Provide the [X, Y] coordinate of the cell's center where the given text is located.  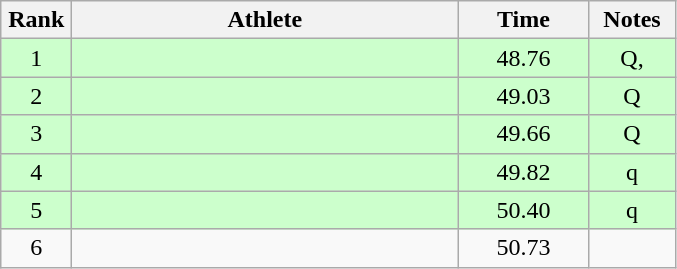
Notes [632, 20]
Athlete [265, 20]
50.73 [524, 248]
50.40 [524, 210]
Rank [36, 20]
49.82 [524, 172]
48.76 [524, 58]
1 [36, 58]
3 [36, 134]
49.66 [524, 134]
Time [524, 20]
5 [36, 210]
6 [36, 248]
4 [36, 172]
2 [36, 96]
49.03 [524, 96]
Q, [632, 58]
